Return (x, y) of the center of cell containing provided text 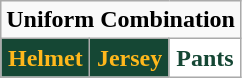
Uniform Combination (121, 20)
Pants (204, 58)
Helmet (46, 58)
Jersey (130, 58)
